Extract the (X, Y) coordinate from the center of the cell holding the provided text.  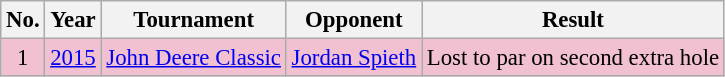
2015 (73, 58)
1 (23, 58)
Jordan Spieth (354, 58)
Opponent (354, 20)
Lost to par on second extra hole (574, 58)
No. (23, 20)
Result (574, 20)
Year (73, 20)
John Deere Classic (194, 58)
Tournament (194, 20)
